Capture the cell that displays the provided text and extract its (x, y) central coordinate. 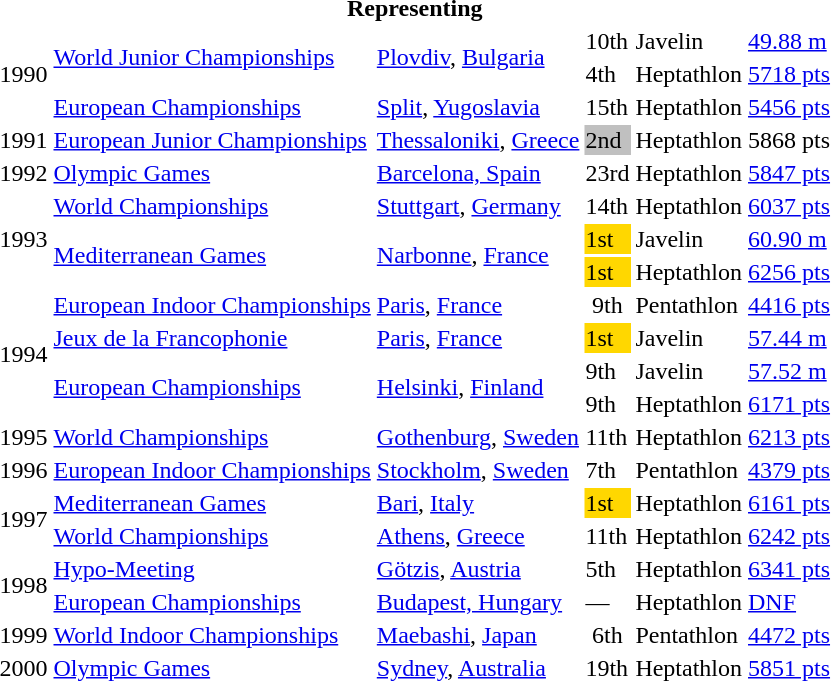
European Junior Championships (212, 140)
Budapest, Hungary (478, 602)
14th (608, 206)
10th (608, 41)
Götzis, Austria (478, 569)
Barcelona, Spain (478, 173)
Split, Yugoslavia (478, 107)
6th (608, 635)
Maebashi, Japan (478, 635)
World Junior Championships (212, 58)
Gothenburg, Sweden (478, 437)
Athens, Greece (478, 536)
Narbonne, France (478, 256)
2nd (608, 140)
23rd (608, 173)
7th (608, 470)
Bari, Italy (478, 503)
World Indoor Championships (212, 635)
Helsinki, Finland (478, 388)
Plovdiv, Bulgaria (478, 58)
— (608, 602)
Stuttgart, Germany (478, 206)
Jeux de la Francophonie (212, 338)
4th (608, 74)
Olympic Games (212, 173)
5th (608, 569)
Thessaloniki, Greece (478, 140)
Stockholm, Sweden (478, 470)
Hypo-Meeting (212, 569)
15th (608, 107)
